Return the [X, Y] coordinate for the center point of the cell that contains the specified text.  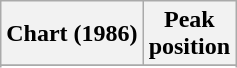
Chart (1986) [72, 34]
Peakposition [189, 34]
